Detect which cell encompasses the target text, then output its (X, Y) center coordinate. 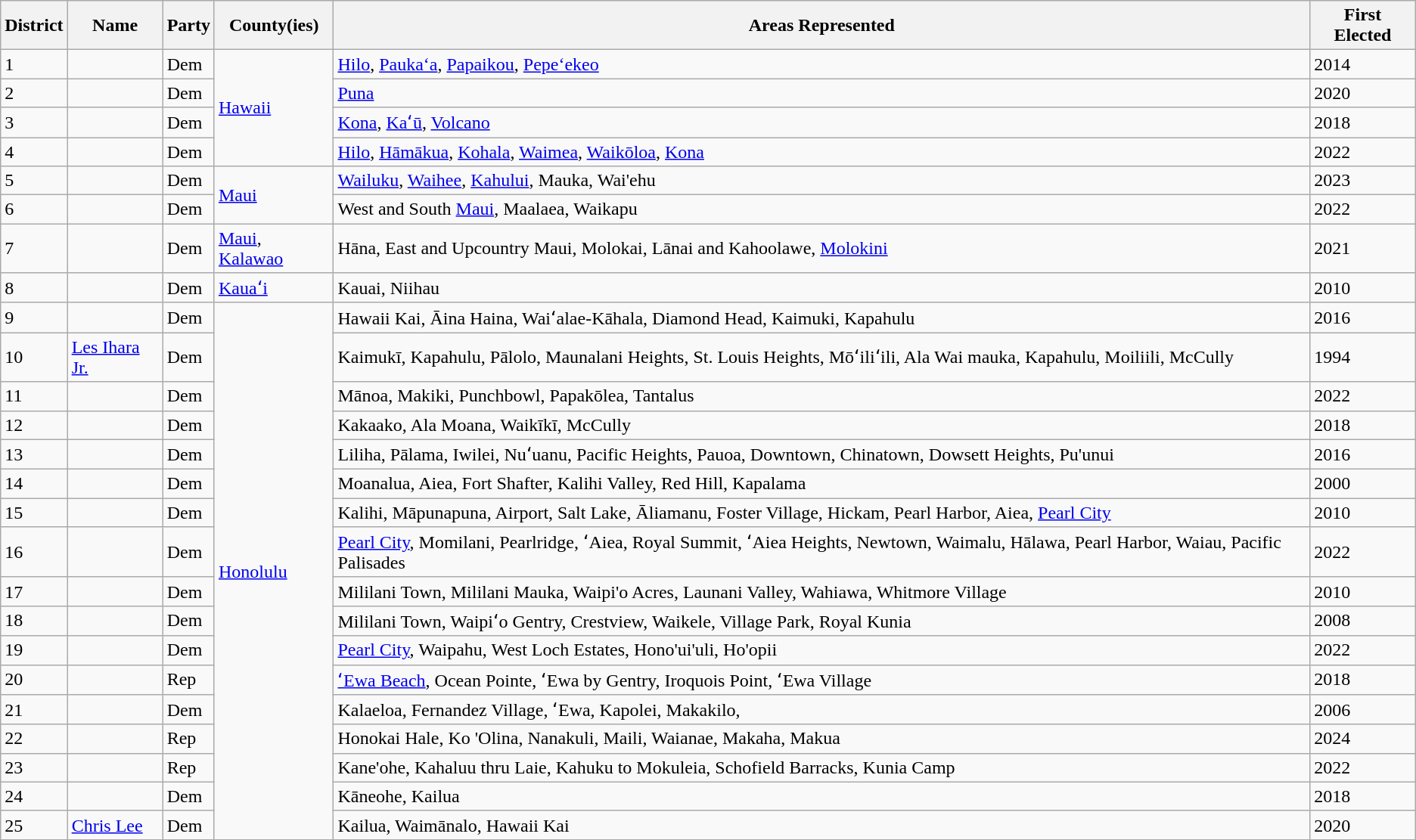
Hilo, Pauka‘a, Papaikou, Pepe‘ekeo (821, 64)
15 (34, 513)
Kalihi, Māpunapuna, Airport, Salt Lake, Āliamanu, Foster Village, Hickam, Pearl Harbor, Aiea, Pearl City (821, 513)
Moanalua, Aiea, Fort Shafter, Kalihi Valley, Red Hill, Kapalama (821, 484)
Liliha, Pālama, Iwilei, Nuʻuanu, Pacific Heights, Pauoa, Downtown, Chinatown, Dowsett Heights, Pu'unui (821, 454)
17 (34, 591)
6 (34, 209)
2023 (1363, 181)
Hilo, Hāmākua, Kohala, Waimea, Waikōloa, Kona (821, 152)
District (34, 26)
Pearl City, Waipahu, West Loch Estates, Hono'ui'uli, Ho'opii (821, 650)
West and South Maui, Maalaea, Waikapu (821, 209)
Kailua, Waimānalo, Hawaii Kai (821, 825)
Mililani Town, Waipiʻo Gentry, Crestview, Waikele, Village Park, Royal Kunia (821, 621)
Honokai Hale, Ko 'Olina, Nanakuli, Maili, Waianae, Makaha, Makua (821, 739)
24 (34, 796)
Party (188, 26)
3 (34, 122)
16 (34, 552)
Hawaii Kai, Āina Haina, Waiʻalae-Kāhala, Diamond Head, Kaimuki, Kapahulu (821, 318)
8 (34, 288)
18 (34, 621)
Chris Lee (115, 825)
1 (34, 64)
Maui, Kalawao (274, 248)
Kalaeloa, Fernandez Village, ʻEwa, Kapolei, Makakilo, (821, 710)
2014 (1363, 64)
20 (34, 680)
2 (34, 93)
Kane'ohe, Kahaluu thru Laie, Kahuku to Mokuleia, Schofield Barracks, Kunia Camp (821, 767)
21 (34, 710)
Hāna, East and Upcountry Maui, Molokai, Lānai and Kahoolawe, Molokini (821, 248)
12 (34, 425)
25 (34, 825)
ʻEwa Beach, Ocean Pointe, ʻEwa by Gentry, Iroquois Point, ʻEwa Village (821, 680)
22 (34, 739)
Kakaako, Ala Moana, Waikīkī, McCully (821, 425)
4 (34, 152)
Honolulu (274, 571)
Kāneohe, Kailua (821, 796)
1994 (1363, 357)
First Elected (1363, 26)
Hawaii (274, 108)
Name (115, 26)
14 (34, 484)
9 (34, 318)
Pearl City, Momilani, Pearlridge, ʻAiea, Royal Summit, ʻAiea Heights, Newtown, Waimalu, Hālawa, Pearl Harbor, Waiau, Pacific Palisades (821, 552)
Areas Represented (821, 26)
Kauai, Niihau (821, 288)
13 (34, 454)
2024 (1363, 739)
Kaimukī, Kapahulu, Pālolo, Maunalani Heights, St. Louis Heights, Mōʻiliʻili, Ala Wai mauka, Kapahulu, Moiliili, McCully (821, 357)
19 (34, 650)
County(ies) (274, 26)
Mililani Town, Mililani Mauka, Waipi'o Acres, Launani Valley, Wahiawa, Whitmore Village (821, 591)
Maui (274, 195)
2021 (1363, 248)
23 (34, 767)
Wailuku, Waihee, Kahului, Mauka, Wai'ehu (821, 181)
Les Ihara Jr. (115, 357)
5 (34, 181)
Kauaʻi (274, 288)
Puna (821, 93)
11 (34, 396)
2008 (1363, 621)
2000 (1363, 484)
Kona, Kaʻū, Volcano (821, 122)
10 (34, 357)
7 (34, 248)
2006 (1363, 710)
Mānoa, Makiki, Punchbowl, Papakōlea, Tantalus (821, 396)
